Return the [X, Y] coordinate for the center point of the cell that contains the specified text.  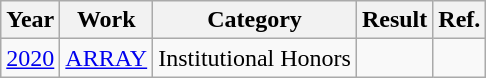
Result [394, 20]
2020 [30, 58]
Institutional Honors [255, 58]
Ref. [460, 20]
ARRAY [106, 58]
Work [106, 20]
Year [30, 20]
Category [255, 20]
